Detect which cell encompasses the target text, then output its [x, y] center coordinate. 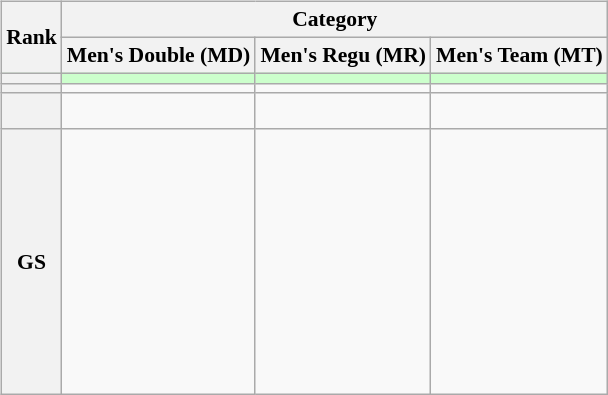
Rank [32, 38]
GS [32, 262]
Category [335, 20]
Men's Team (MT) [520, 55]
Men's Regu (MR) [343, 55]
Men's Double (MD) [159, 55]
